Capture the cell that displays the provided text and extract its (x, y) central coordinate. 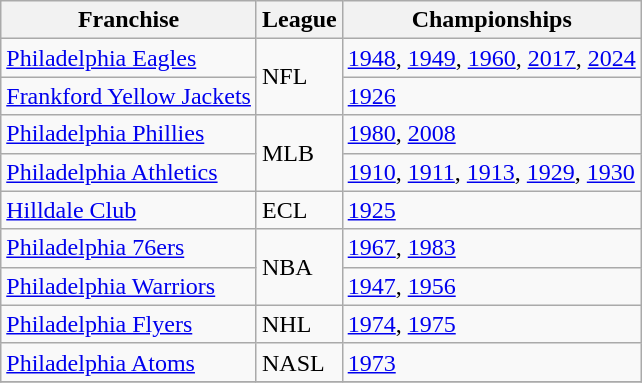
Championships (492, 20)
Philadelphia Warriors (129, 286)
Philadelphia Phillies (129, 134)
1948, 1949, 1960, 2017, 2024 (492, 58)
NFL (299, 77)
Philadelphia Athletics (129, 172)
1947, 1956 (492, 286)
Hilldale Club (129, 210)
1926 (492, 96)
Frankford Yellow Jackets (129, 96)
Philadelphia Atoms (129, 362)
Philadelphia Eagles (129, 58)
League (299, 20)
NASL (299, 362)
Philadelphia 76ers (129, 248)
ECL (299, 210)
1974, 1975 (492, 324)
Philadelphia Flyers (129, 324)
1973 (492, 362)
1925 (492, 210)
1910, 1911, 1913, 1929, 1930 (492, 172)
Franchise (129, 20)
NBA (299, 267)
MLB (299, 153)
NHL (299, 324)
1980, 2008 (492, 134)
1967, 1983 (492, 248)
